Capture the cell that displays the provided text and extract its (x, y) central coordinate. 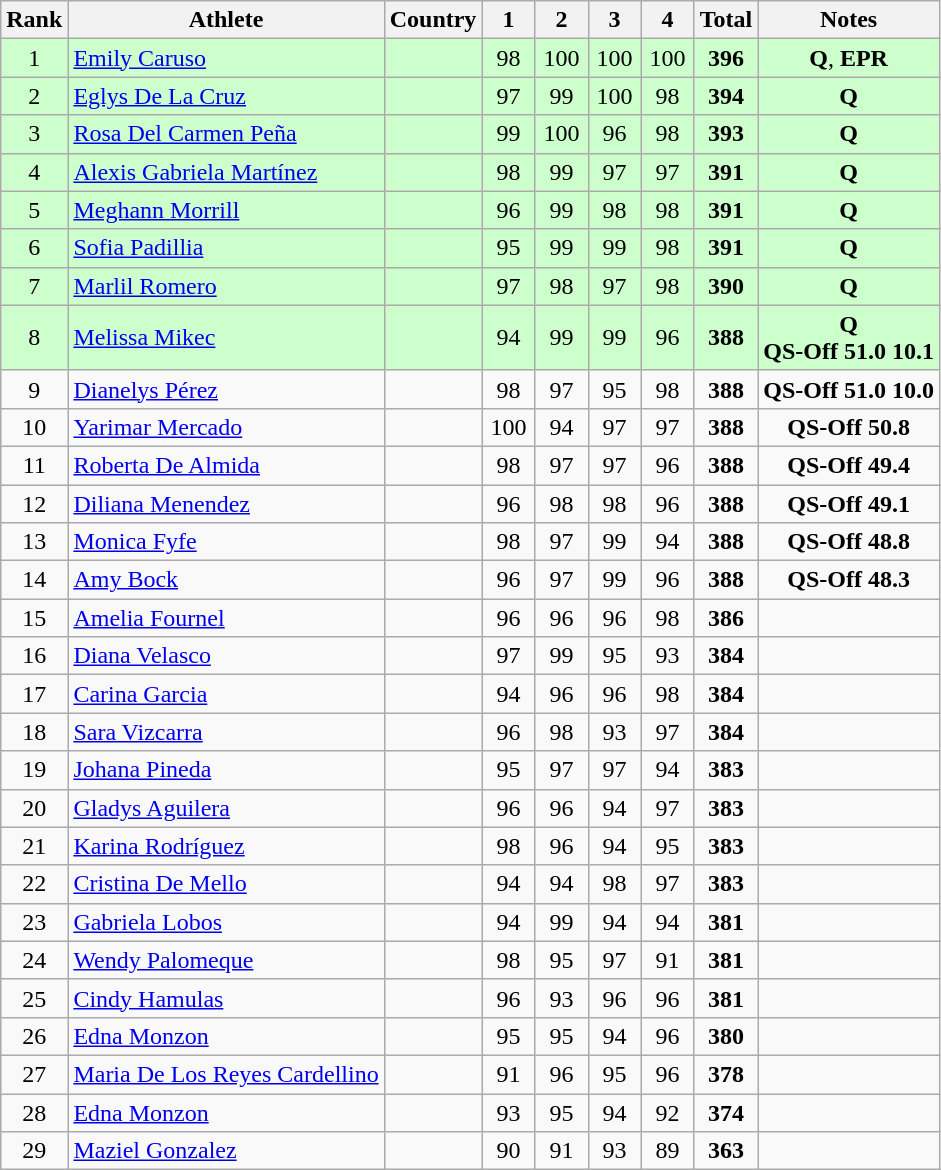
Diana Velasco (226, 656)
Rank (34, 20)
27 (34, 1074)
Country (433, 20)
Maria De Los Reyes Cardellino (226, 1074)
QS-Off 48.3 (849, 580)
Diliana Menendez (226, 503)
Roberta De Almida (226, 465)
Notes (849, 20)
380 (726, 1036)
Dianelys Pérez (226, 389)
11 (34, 465)
92 (668, 1113)
Amy Bock (226, 580)
Cindy Hamulas (226, 998)
19 (34, 770)
386 (726, 618)
24 (34, 960)
23 (34, 922)
20 (34, 808)
Alexis Gabriela Martínez (226, 172)
16 (34, 656)
29 (34, 1151)
Carina Garcia (226, 694)
Maziel Gonzalez (226, 1151)
Eglys De La Cruz (226, 96)
12 (34, 503)
378 (726, 1074)
5 (34, 210)
QS-Off 49.1 (849, 503)
Athlete (226, 20)
393 (726, 134)
394 (726, 96)
10 (34, 427)
Q, EPR (849, 58)
6 (34, 248)
Amelia Fournel (226, 618)
Sara Vizcarra (226, 732)
Rosa Del Carmen Peña (226, 134)
Emily Caruso (226, 58)
13 (34, 542)
390 (726, 286)
Q QS-Off 51.0 10.1 (849, 338)
Gladys Aguilera (226, 808)
QS-Off 48.8 (849, 542)
Yarimar Mercado (226, 427)
Cristina De Mello (226, 884)
26 (34, 1036)
396 (726, 58)
Karina Rodríguez (226, 846)
18 (34, 732)
QS-Off 50.8 (849, 427)
Monica Fyfe (226, 542)
9 (34, 389)
22 (34, 884)
28 (34, 1113)
8 (34, 338)
QS-Off 51.0 10.0 (849, 389)
25 (34, 998)
90 (508, 1151)
15 (34, 618)
Total (726, 20)
17 (34, 694)
14 (34, 580)
374 (726, 1113)
Meghann Morrill (226, 210)
89 (668, 1151)
363 (726, 1151)
Sofia Padillia (226, 248)
Marlil Romero (226, 286)
QS-Off 49.4 (849, 465)
7 (34, 286)
Melissa Mikec (226, 338)
21 (34, 846)
Gabriela Lobos (226, 922)
Johana Pineda (226, 770)
Wendy Palomeque (226, 960)
